Find where the given text appears and provide that cell's center as [x, y] coordinate. 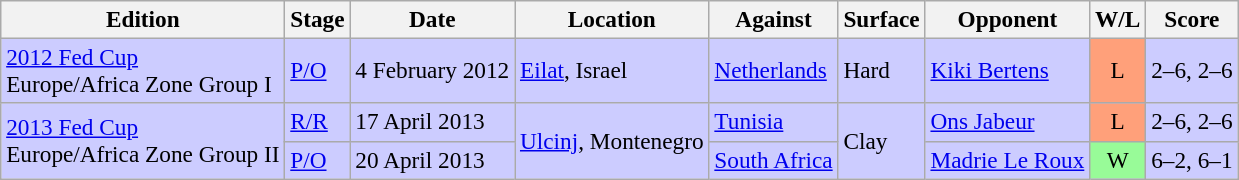
Edition [143, 19]
17 April 2013 [432, 122]
W/L [1118, 19]
6–2, 6–1 [1192, 160]
Opponent [1008, 19]
Surface [882, 19]
Ons Jabeur [1008, 122]
Kiki Bertens [1008, 70]
Location [612, 19]
South Africa [774, 160]
20 April 2013 [432, 160]
2013 Fed Cup Europe/Africa Zone Group II [143, 141]
Against [774, 19]
4 February 2012 [432, 70]
Madrie Le Roux [1008, 160]
R/R [318, 122]
Date [432, 19]
Clay [882, 141]
Hard [882, 70]
Netherlands [774, 70]
W [1118, 160]
Score [1192, 19]
Stage [318, 19]
2012 Fed Cup Europe/Africa Zone Group I [143, 70]
Ulcinj, Montenegro [612, 141]
Eilat, Israel [612, 70]
Tunisia [774, 122]
